Detect which cell encompasses the target text, then output its [x, y] center coordinate. 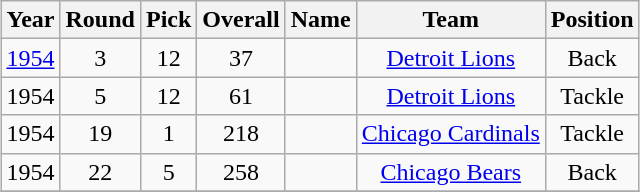
Round [100, 20]
Position [592, 20]
Overall [241, 20]
Name [320, 20]
Team [450, 20]
Pick [168, 20]
37 [241, 58]
61 [241, 96]
Chicago Cardinals [450, 134]
3 [100, 58]
19 [100, 134]
Year [30, 20]
22 [100, 172]
1 [168, 134]
218 [241, 134]
Chicago Bears [450, 172]
258 [241, 172]
